Pinpoint the cell where the given text exists, returning its (X, Y) midpoint coordinate. 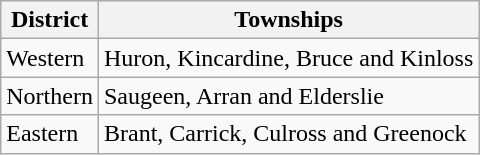
Northern (50, 96)
Townships (288, 20)
Eastern (50, 134)
District (50, 20)
Western (50, 58)
Brant, Carrick, Culross and Greenock (288, 134)
Huron, Kincardine, Bruce and Kinloss (288, 58)
Saugeen, Arran and Elderslie (288, 96)
